Return [x, y] of the center of cell containing provided text 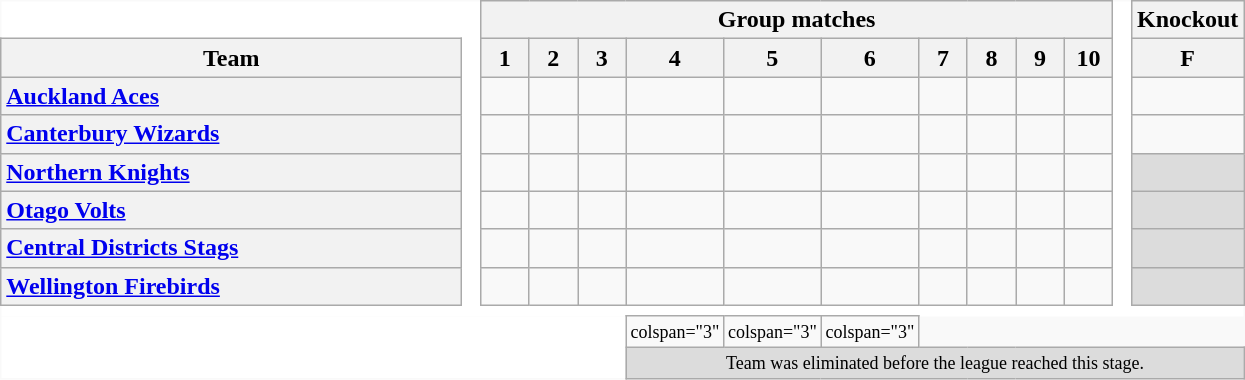
Group matches [796, 20]
9 [1040, 58]
Team [232, 58]
Central Districts Stags [232, 248]
Northern Knights [232, 172]
Canterbury Wizards [232, 134]
10 [1088, 58]
5 [773, 58]
2 [554, 58]
Otago Volts [232, 210]
F [1187, 58]
6 [870, 58]
1 [504, 58]
7 [944, 58]
Team was eliminated before the league reached this stage. [935, 362]
Auckland Aces [232, 96]
Wellington Firebirds [232, 286]
4 [675, 58]
Knockout [1187, 20]
8 [992, 58]
3 [602, 58]
